Locate the cell with the specified text and output its (X, Y) center coordinate. 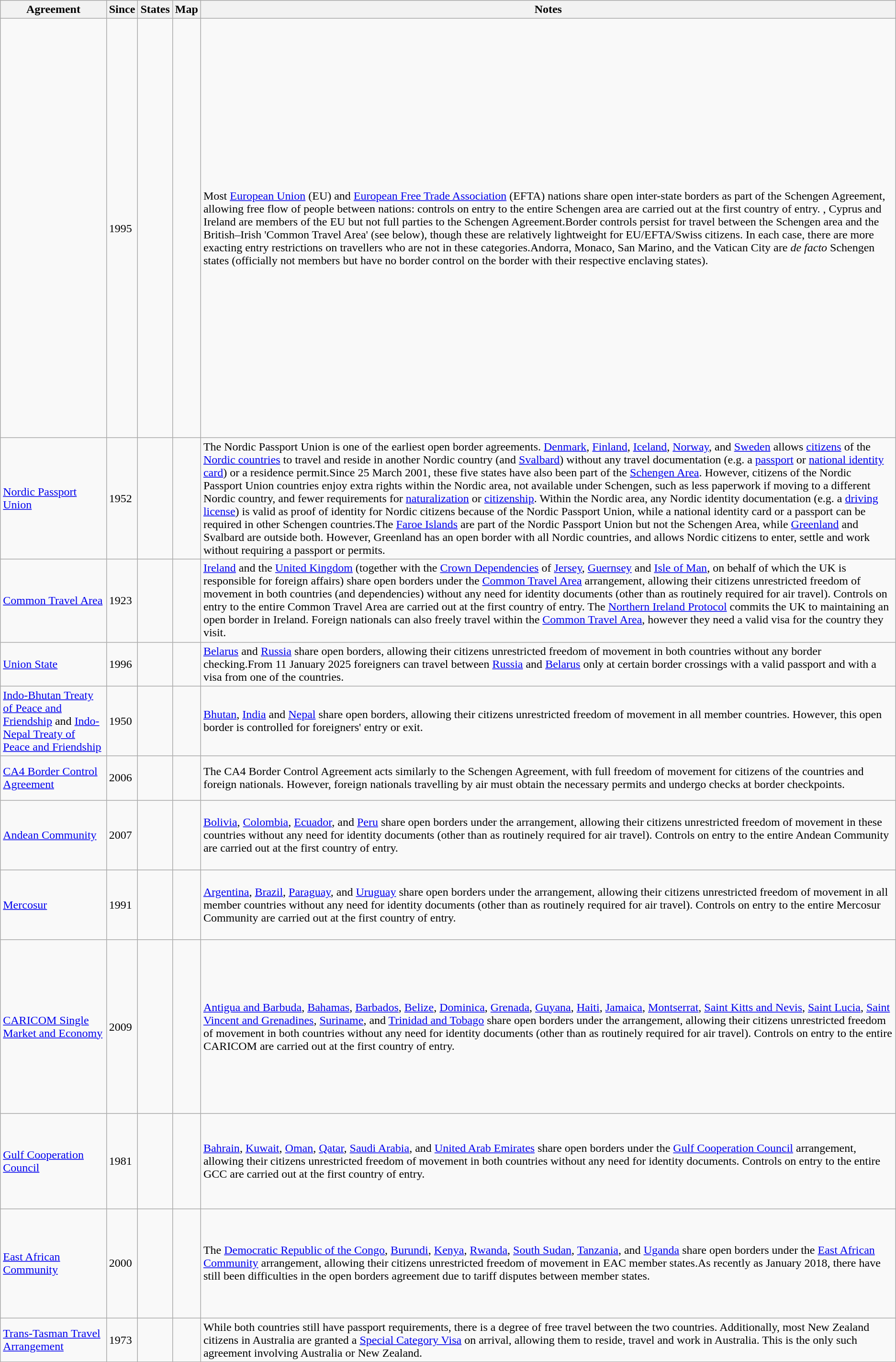
2000 (122, 1263)
Agreement (54, 10)
Map (187, 10)
2009 (122, 1026)
Since (122, 10)
1991 (122, 905)
1981 (122, 1161)
1973 (122, 1339)
Nordic Passport Union (54, 498)
1952 (122, 498)
Trans-Tasman Travel Arrangement (54, 1339)
2006 (122, 778)
2007 (122, 835)
Mercosur (54, 905)
1950 (122, 721)
Andean Community (54, 835)
Gulf Cooperation Council (54, 1161)
Union State (54, 664)
1923 (122, 600)
1995 (122, 228)
Common Travel Area (54, 600)
CARICOM Single Market and Economy (54, 1026)
Indo-Bhutan Treaty of Peace and Friendship and Indo-Nepal Treaty of Peace and Friendship (54, 721)
1996 (122, 664)
East African Community (54, 1263)
Notes (548, 10)
CA4 Border Control Agreement (54, 778)
States (155, 10)
